Capture the cell that displays the provided text and extract its [X, Y] central coordinate. 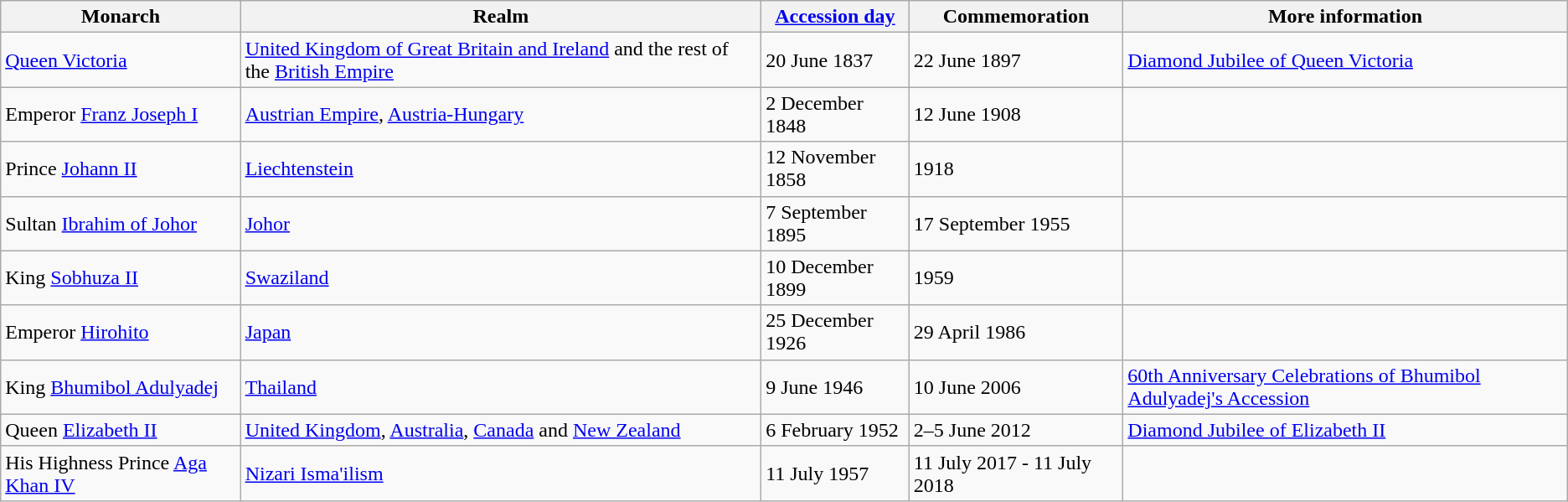
More information [1345, 17]
29 April 1986 [1016, 332]
2–5 June 2012 [1016, 430]
10 December 1899 [836, 278]
Thailand [501, 387]
1918 [1016, 169]
11 July 2017 - 11 July 2018 [1016, 473]
Sultan Ibrahim of Johor [121, 223]
Liechtenstein [501, 169]
United Kingdom, Australia, Canada and New Zealand [501, 430]
Commemoration [1016, 17]
Diamond Jubilee of Queen Victoria [1345, 60]
6 February 1952 [836, 430]
7 September 1895 [836, 223]
20 June 1837 [836, 60]
Austrian Empire, Austria-Hungary [501, 114]
Realm [501, 17]
Emperor Franz Joseph I [121, 114]
12 November 1858 [836, 169]
Accession day [836, 17]
22 June 1897 [1016, 60]
Japan [501, 332]
9 June 1946 [836, 387]
His Highness Prince Aga Khan IV [121, 473]
Diamond Jubilee of Elizabeth II [1345, 430]
12 June 1908 [1016, 114]
60th Anniversary Celebrations of Bhumibol Adulyadej's Accession [1345, 387]
10 June 2006 [1016, 387]
King Bhumibol Adulyadej [121, 387]
Nizari Isma'ilism [501, 473]
Emperor Hirohito [121, 332]
Queen Elizabeth II [121, 430]
Queen Victoria [121, 60]
1959 [1016, 278]
11 July 1957 [836, 473]
King Sobhuza II [121, 278]
Prince Johann II [121, 169]
Monarch [121, 17]
United Kingdom of Great Britain and Ireland and the rest of the British Empire [501, 60]
Johor [501, 223]
25 December 1926 [836, 332]
2 December 1848 [836, 114]
Swaziland [501, 278]
17 September 1955 [1016, 223]
